Output the (x, y) coordinate of the center of the cell containing the given text.  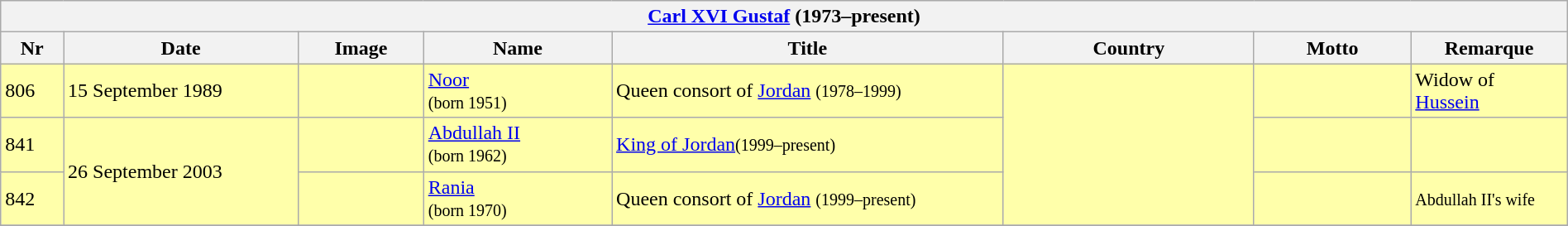
Abdullah II(born 1962) (518, 144)
Date (181, 48)
Queen consort of Jordan (1999–present) (808, 199)
Remarque (1489, 48)
26 September 2003 (181, 171)
Country (1128, 48)
Queen consort of Jordan (1978–1999) (808, 91)
841 (32, 144)
Motto (1331, 48)
Widow of Hussein (1489, 91)
Name (518, 48)
806 (32, 91)
Noor(born 1951) (518, 91)
842 (32, 199)
15 September 1989 (181, 91)
Image (361, 48)
Nr (32, 48)
Abdullah II's wife (1489, 199)
Carl XVI Gustaf (1973–present) (784, 17)
Title (808, 48)
Rania(born 1970) (518, 199)
King of Jordan(1999–present) (808, 144)
